Output the [X, Y] coordinate of the center of the cell containing the given text.  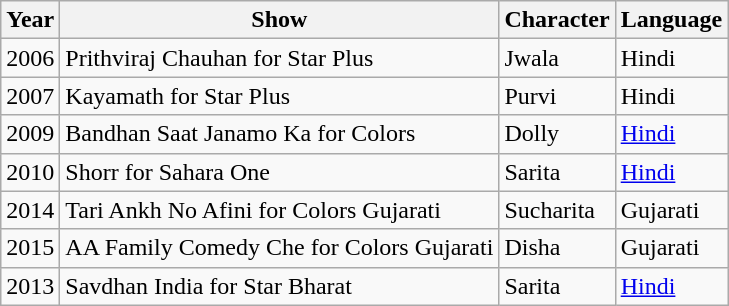
Bandhan Saat Janamo Ka for Colors [280, 134]
Jwala [557, 58]
Tari Ankh No Afini for Colors Gujarati [280, 210]
Language [671, 20]
Year [30, 20]
Character [557, 20]
2007 [30, 96]
Purvi [557, 96]
Sucharita [557, 210]
2009 [30, 134]
2013 [30, 286]
Disha [557, 248]
Shorr for Sahara One [280, 172]
Show [280, 20]
2006 [30, 58]
Kayamath for Star Plus [280, 96]
AA Family Comedy Che for Colors Gujarati [280, 248]
2015 [30, 248]
Dolly [557, 134]
Savdhan India for Star Bharat [280, 286]
2014 [30, 210]
2010 [30, 172]
Prithviraj Chauhan for Star Plus [280, 58]
